Output the (x, y) coordinate of the center of the cell containing the given text.  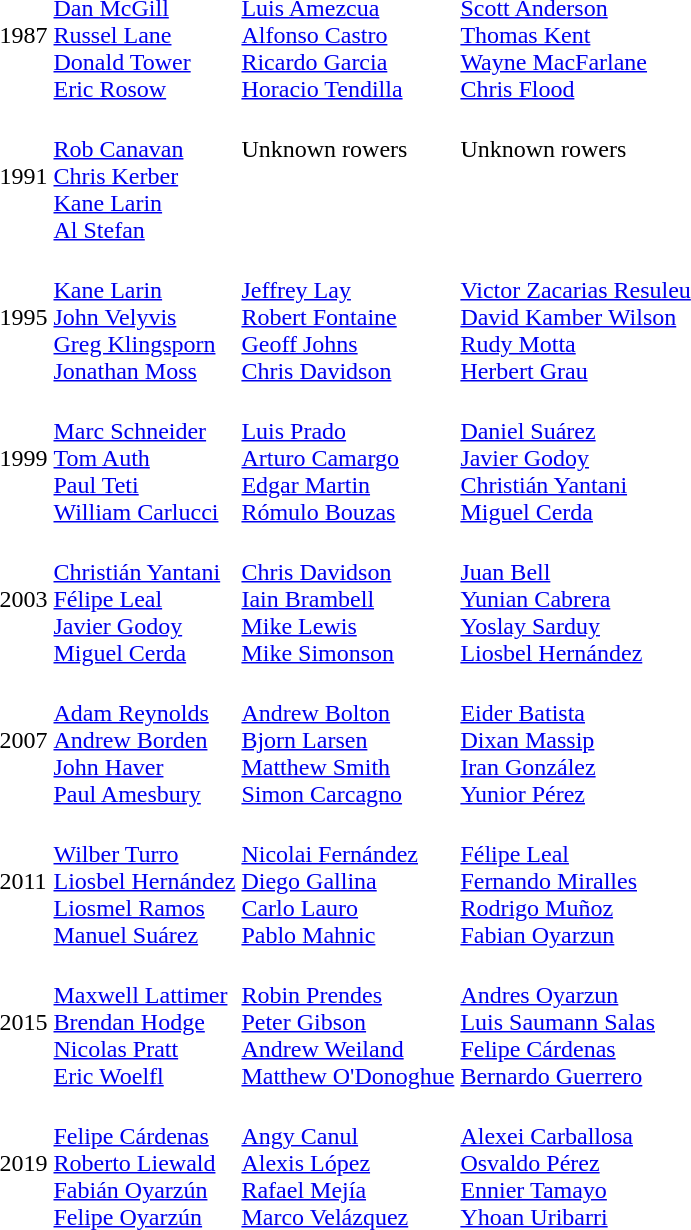
Rob CanavanChris KerberKane LarinAl Stefan (144, 176)
Robin PrendesPeter GibsonAndrew WeilandMatthew O'Donoghue (348, 1022)
Unknown rowers (348, 176)
Christián YantaniFélipe LealJavier GodoyMiguel Cerda (144, 599)
Luis PradoArturo CamargoEdgar MartinRómulo Bouzas (348, 458)
Maxwell LattimerBrendan HodgeNicolas PrattEric Woelfl (144, 1022)
Nicolai Fernández Diego Gallina Carlo Lauro Pablo Mahnic (348, 881)
Marc SchneiderTom AuthPaul TetiWilliam Carlucci (144, 458)
Jeffrey LayRobert FontaineGeoff JohnsChris Davidson (348, 317)
Wilber Turro Liosbel Hernández Liosmel Ramos Manuel Suárez (144, 881)
Chris DavidsonIain BrambellMike LewisMike Simonson (348, 599)
Kane LarinJohn VelyvisGreg KlingspornJonathan Moss (144, 317)
Andrew BoltonBjorn LarsenMatthew SmithSimon Carcagno (348, 740)
Adam ReynoldsAndrew BordenJohn HaverPaul Amesbury (144, 740)
